From the cell containing the given text, extract its center point as [x, y] coordinate. 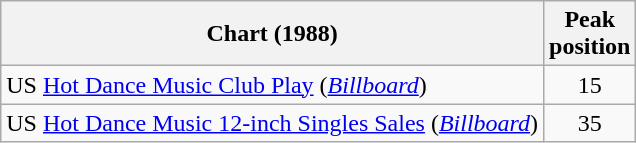
Peakposition [590, 34]
35 [590, 123]
15 [590, 85]
US Hot Dance Music Club Play (Billboard) [272, 85]
Chart (1988) [272, 34]
US Hot Dance Music 12-inch Singles Sales (Billboard) [272, 123]
